Pinpoint the cell where the given text exists, returning its [X, Y] midpoint coordinate. 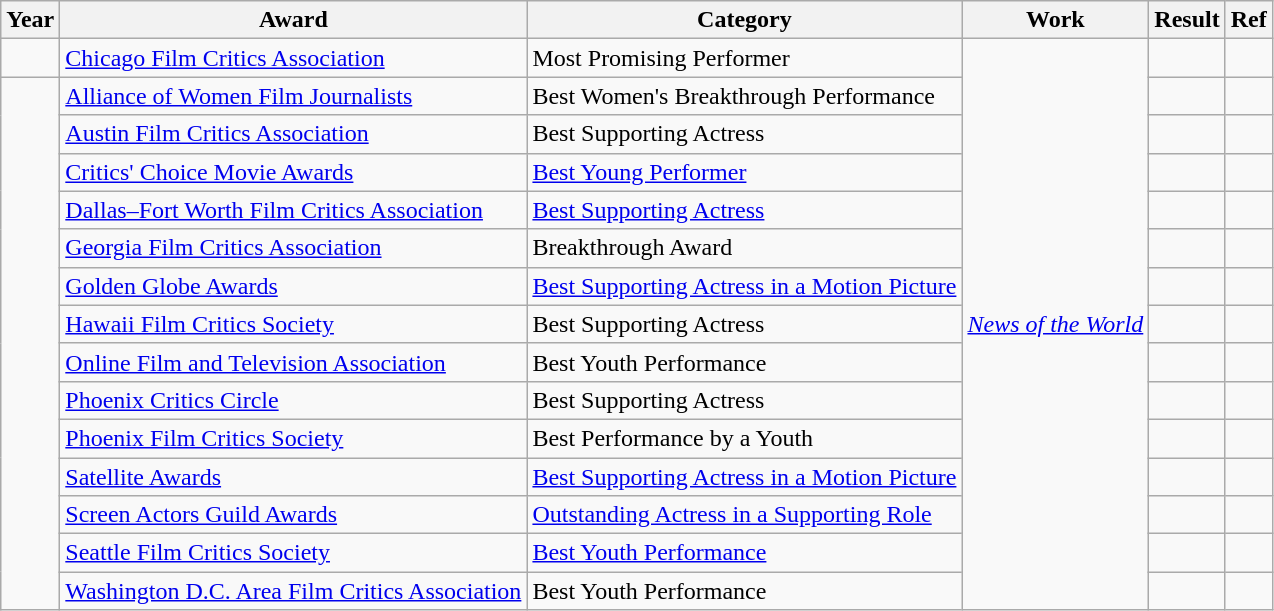
Washington D.C. Area Film Critics Association [294, 591]
Austin Film Critics Association [294, 134]
News of the World [1056, 324]
Most Promising Performer [744, 58]
Golden Globe Awards [294, 286]
Result [1187, 20]
Alliance of Women Film Journalists [294, 96]
Screen Actors Guild Awards [294, 515]
Year [30, 20]
Work [1056, 20]
Best Women's Breakthrough Performance [744, 96]
Phoenix Film Critics Society [294, 438]
Outstanding Actress in a Supporting Role [744, 515]
Category [744, 20]
Online Film and Television Association [294, 362]
Critics' Choice Movie Awards [294, 172]
Seattle Film Critics Society [294, 553]
Award [294, 20]
Hawaii Film Critics Society [294, 324]
Georgia Film Critics Association [294, 248]
Ref [1248, 20]
Chicago Film Critics Association [294, 58]
Breakthrough Award [744, 248]
Best Performance by a Youth [744, 438]
Satellite Awards [294, 477]
Dallas–Fort Worth Film Critics Association [294, 210]
Phoenix Critics Circle [294, 400]
Best Young Performer [744, 172]
